Pinpoint the cell where the given text exists, returning its [x, y] midpoint coordinate. 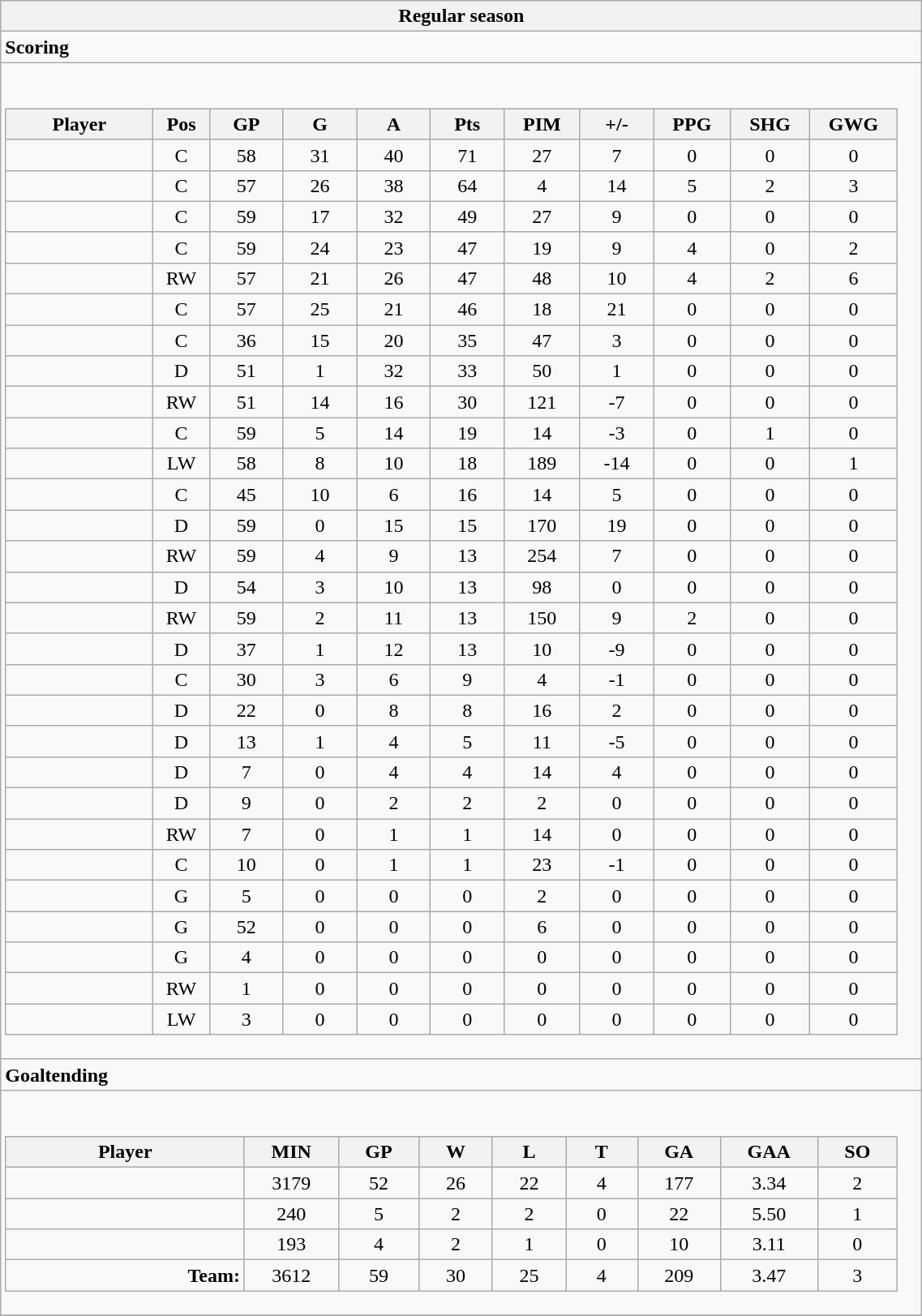
98 [542, 587]
12 [394, 649]
SO [857, 1152]
45 [247, 495]
33 [467, 371]
24 [319, 247]
49 [467, 216]
PIM [542, 124]
71 [467, 155]
3.34 [769, 1183]
20 [394, 341]
64 [467, 186]
Scoring [461, 47]
-3 [616, 433]
Player MIN GP W L T GA GAA SO 3179 52 26 22 4 177 3.34 2 240 5 2 2 0 22 5.50 1 193 4 2 1 0 10 3.11 0 Team: 3612 59 30 25 4 209 3.47 3 [461, 1202]
189 [542, 464]
121 [542, 402]
3179 [291, 1183]
177 [679, 1183]
150 [542, 618]
40 [394, 155]
46 [467, 310]
SHG [770, 124]
3612 [291, 1275]
254 [542, 556]
Team: [125, 1275]
Pos [182, 124]
3.47 [769, 1275]
GWG [853, 124]
5.50 [769, 1214]
209 [679, 1275]
GAA [769, 1152]
MIN [291, 1152]
-5 [616, 741]
T [602, 1152]
37 [247, 649]
54 [247, 587]
17 [319, 216]
48 [542, 278]
W [456, 1152]
-9 [616, 649]
50 [542, 371]
31 [319, 155]
Goaltending [461, 1074]
240 [291, 1214]
GA [679, 1152]
36 [247, 341]
Regular season [461, 16]
-14 [616, 464]
193 [291, 1245]
A [394, 124]
38 [394, 186]
3.11 [769, 1245]
-7 [616, 402]
L [529, 1152]
Pts [467, 124]
+/- [616, 124]
170 [542, 525]
35 [467, 341]
PPG [693, 124]
